Detect which cell encompasses the target text, then output its (x, y) center coordinate. 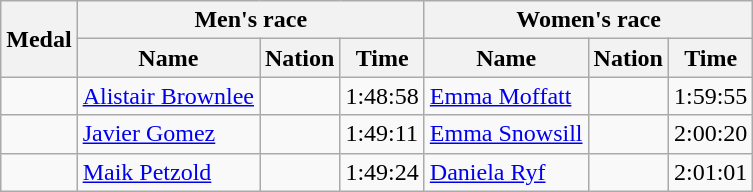
Javier Gomez (168, 134)
2:01:01 (710, 172)
Emma Snowsill (506, 134)
1:48:58 (382, 96)
Men's race (250, 20)
Daniela Ryf (506, 172)
2:00:20 (710, 134)
Maik Petzold (168, 172)
Medal (39, 39)
1:59:55 (710, 96)
Women's race (588, 20)
1:49:11 (382, 134)
Alistair Brownlee (168, 96)
Emma Moffatt (506, 96)
1:49:24 (382, 172)
